Output the [x, y] coordinate of the center of the cell containing the given text.  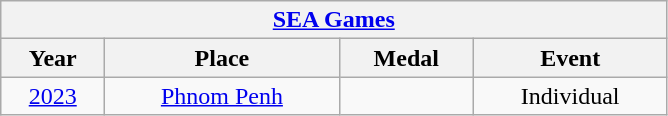
Event [570, 58]
Phnom Penh [222, 96]
Place [222, 58]
Medal [406, 58]
Year [53, 58]
SEA Games [334, 20]
2023 [53, 96]
Individual [570, 96]
